Scan for the cell matching the given text and deliver its [X, Y] coordinate at center. 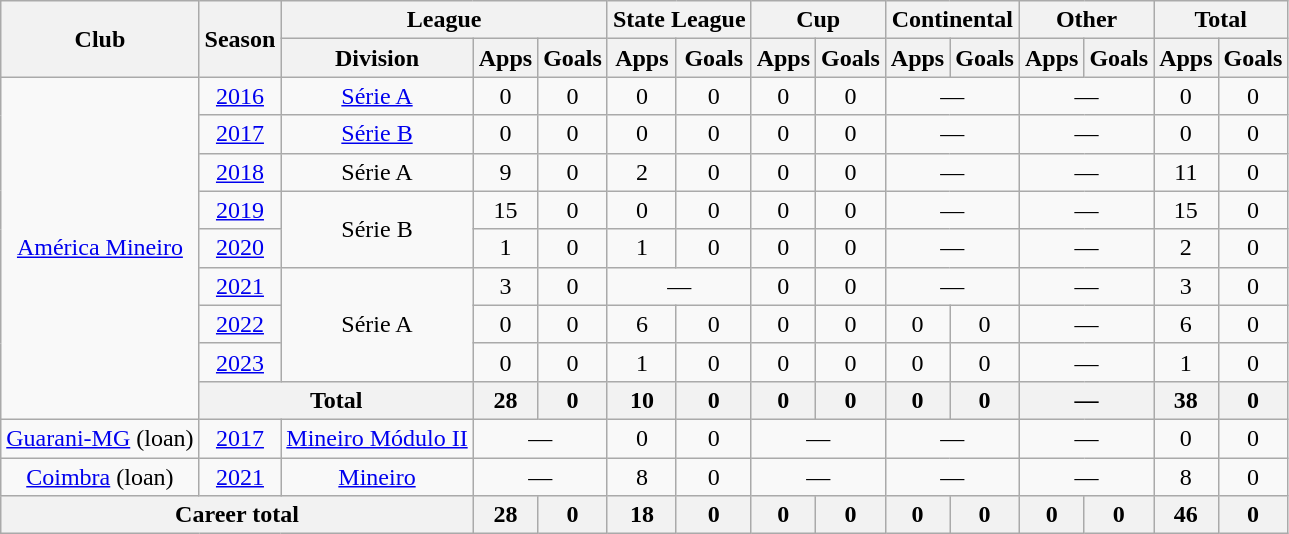
State League [679, 20]
46 [1186, 515]
2023 [240, 362]
38 [1186, 400]
Club [100, 39]
2018 [240, 172]
Other [1086, 20]
2020 [240, 248]
Guarani-MG (loan) [100, 438]
Coimbra (loan) [100, 477]
10 [642, 400]
América Mineiro [100, 248]
Career total [237, 515]
2016 [240, 96]
Season [240, 39]
Continental [952, 20]
Mineiro Módulo II [377, 438]
18 [642, 515]
2022 [240, 324]
2019 [240, 210]
League [444, 20]
11 [1186, 172]
Cup [818, 20]
Mineiro [377, 477]
9 [505, 172]
Division [377, 58]
